Return the [x, y] coordinate for the center point of the cell that contains the specified text.  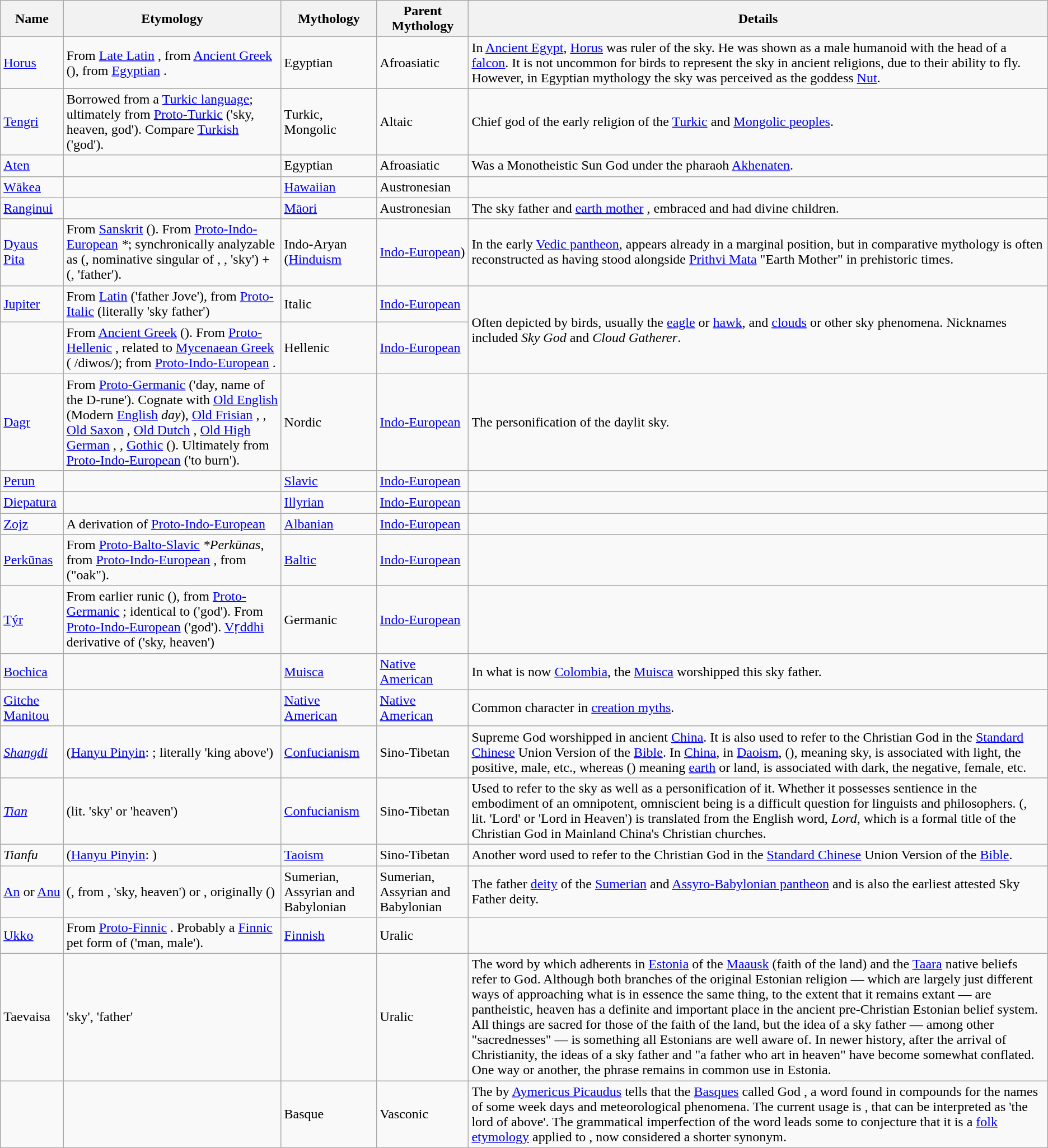
In what is now Colombia, the Muisca worshipped this sky father. [758, 672]
Parent Mythology [423, 19]
Dyaus Pita [32, 252]
An or Anu [32, 891]
Jupiter [32, 303]
Horus [32, 63]
'sky', 'father' [172, 1018]
Altaic [423, 122]
Illyrian [329, 502]
Taoism [329, 855]
Finnish [329, 936]
From earlier runic (), from Proto-Germanic ; identical to ('god'). From Proto-Indo-European ('god'). Vṛddhi derivative of ('sky, heaven') [172, 620]
From Late Latin , from Ancient Greek (), from Egyptian . [172, 63]
Name [32, 19]
(Hanyu Pinyin: ) [172, 855]
Turkic, Mongolic [329, 122]
Basque [329, 1114]
Slavic [329, 481]
Māori [329, 208]
Dagr [32, 422]
Ukko [32, 936]
Perun [32, 481]
Taevaisa [32, 1018]
From Proto-Balto-Slavic *Perkūnas, from Proto-Indo-European , from ("oak"). [172, 560]
Details [758, 19]
From Latin ('father Jove'), from Proto-Italic (literally 'sky father') [172, 303]
Týr [32, 620]
The personification of the daylit sky. [758, 422]
Indo-European) [423, 252]
Chief god of the early religion of the Turkic and Mongolic peoples. [758, 122]
Italic [329, 303]
Zojz [32, 523]
From Sanskrit (). From Proto-Indo-European *; synchronically analyzable as (, nominative singular of , , 'sky') + (, 'father'). [172, 252]
(, from , 'sky, heaven') or , originally () [172, 891]
Borrowed from a Turkic language; ultimately from Proto-Turkic ('sky, heaven, god'). Compare Turkish ('god'). [172, 122]
Tengri [32, 122]
Hawaiian [329, 187]
Ranginui [32, 208]
The sky father and earth mother , embraced and had divine children. [758, 208]
Indo-Aryan (Hinduism [329, 252]
Common character in creation myths. [758, 707]
Etymology [172, 19]
Hellenic [329, 348]
Perkūnas [32, 560]
Aten [32, 166]
A derivation of Proto-Indo-European [172, 523]
Often depicted by birds, usually the eagle or hawk, and clouds or other sky phenomena. Nicknames included Sky God and Cloud Gatherer. [758, 329]
From Ancient Greek (). From Proto-Hellenic , related to Mycenaean Greek ( /diwos/); from Proto-Indo-European . [172, 348]
Mythology [329, 19]
Nordic [329, 422]
(lit. 'sky' or 'heaven') [172, 810]
Vasconic [423, 1114]
Albanian [329, 523]
From Proto-Finnic . Probably a Finnic pet form of ('man, male'). [172, 936]
Another word used to refer to the Christian God in the Standard Chinese Union Version of the Bible. [758, 855]
Tianfu [32, 855]
Muisca [329, 672]
(Hanyu Pinyin: ; literally 'king above') [172, 752]
Baltic [329, 560]
Gitche Manitou [32, 707]
Germanic [329, 620]
Wākea [32, 187]
Tian [32, 810]
Diepatura [32, 502]
Bochica [32, 672]
The father deity of the Sumerian and Assyro-Babylonian pantheon and is also the earliest attested Sky Father deity. [758, 891]
Was a Monotheistic Sun God under the pharaoh Akhenaten. [758, 166]
Shangdi [32, 752]
